For the text-containing cell, return its midpoint in (x, y) coordinate format. 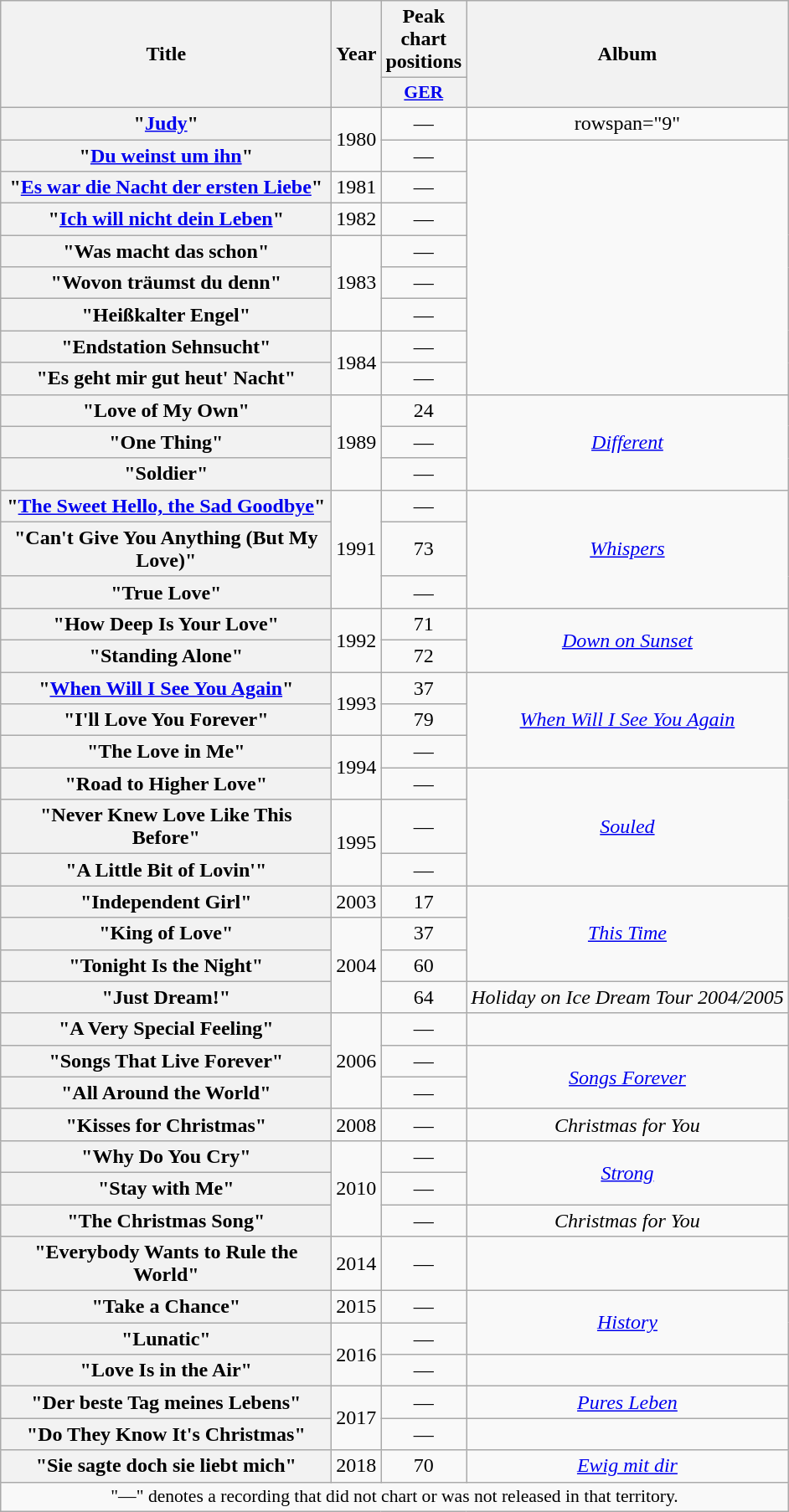
"Take a Chance" (166, 1307)
"The Love in Me" (166, 752)
"Kisses for Christmas" (166, 1124)
When Will I See You Again (628, 719)
2003 (357, 902)
Strong (628, 1172)
"Love of My Own" (166, 410)
"Road to Higher Love" (166, 784)
"Independent Girl" (166, 902)
"Endstation Sehnsucht" (166, 347)
"Der beste Tag meines Lebens" (166, 1402)
"Judy" (166, 123)
2004 (357, 965)
"Wovon träumst du denn" (166, 283)
1994 (357, 768)
Songs Forever (628, 1077)
24 (424, 410)
"All Around the World" (166, 1093)
Ewig mit dir (628, 1466)
2018 (357, 1466)
2015 (357, 1307)
71 (424, 624)
"Sie sagte doch sie liebt mich" (166, 1466)
"Du weinst um ihn" (166, 155)
Down on Sunset (628, 640)
"I'll Love You Forever" (166, 720)
"Ich will nicht dein Leben" (166, 219)
"Why Do You Cry" (166, 1156)
"One Thing" (166, 442)
Title (166, 54)
"The Christmas Song" (166, 1220)
GER (424, 93)
2014 (357, 1264)
"Lunatic" (166, 1339)
"Es war die Nacht der ersten Liebe" (166, 188)
"When Will I See You Again" (166, 687)
2010 (357, 1188)
1989 (357, 442)
1993 (357, 703)
"How Deep Is Your Love" (166, 624)
1981 (357, 188)
1982 (357, 219)
"Never Knew Love Like This Before" (166, 827)
2017 (357, 1418)
Different (628, 442)
1983 (357, 283)
1984 (357, 363)
History (628, 1323)
Peak chart positions (424, 39)
79 (424, 720)
73 (424, 549)
"Do They Know It's Christmas" (166, 1434)
72 (424, 656)
2016 (357, 1355)
17 (424, 902)
Year (357, 54)
"Can't Give You Anything (But My Love)" (166, 549)
60 (424, 965)
"Love Is in the Air" (166, 1371)
rowspan="9" (628, 123)
"Stay with Me" (166, 1188)
"Everybody Wants to Rule the World" (166, 1264)
1980 (357, 139)
1992 (357, 640)
"Tonight Is the Night" (166, 965)
"Es geht mir gut heut' Nacht" (166, 378)
2006 (357, 1061)
"A Very Special Feeling" (166, 1029)
"Just Dream!" (166, 997)
Souled (628, 827)
1995 (357, 842)
70 (424, 1466)
Whispers (628, 549)
"Standing Alone" (166, 656)
"Was macht das schon" (166, 251)
This Time (628, 933)
1991 (357, 549)
"A Little Bit of Lovin'" (166, 870)
64 (424, 997)
2008 (357, 1124)
"King of Love" (166, 933)
"—" denotes a recording that did not chart or was not released in that territory. (394, 1497)
"Songs That Live Forever" (166, 1061)
"The Sweet Hello, the Sad Goodbye" (166, 506)
"True Love" (166, 592)
Album (628, 54)
Holiday on Ice Dream Tour 2004/2005 (628, 997)
"Heißkalter Engel" (166, 315)
"Soldier" (166, 474)
Pures Leben (628, 1402)
